From the cell containing the given text, extract its center point as [x, y] coordinate. 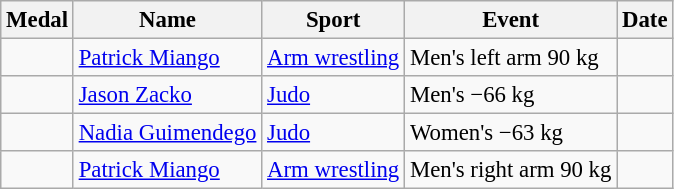
Name [167, 20]
Date [645, 20]
Men's left arm 90 kg [511, 58]
Medal [38, 20]
Men's right arm 90 kg [511, 170]
Jason Zacko [167, 95]
Sport [334, 20]
Event [511, 20]
Women's −63 kg [511, 133]
Men's −66 kg [511, 95]
Nadia Guimendego [167, 133]
